Capture the cell that displays the provided text and extract its (X, Y) central coordinate. 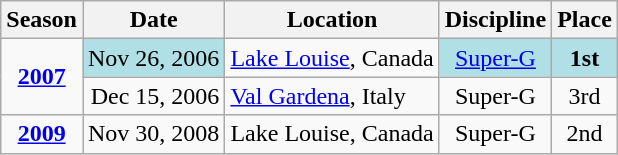
Nov 26, 2006 (153, 58)
2nd (585, 134)
Val Gardena, Italy (332, 96)
Nov 30, 2008 (153, 134)
Place (585, 20)
3rd (585, 96)
2007 (42, 77)
Location (332, 20)
Season (42, 20)
2009 (42, 134)
Date (153, 20)
1st (585, 58)
Discipline (495, 20)
Dec 15, 2006 (153, 96)
